From the cell containing the given text, extract its center point as (X, Y) coordinate. 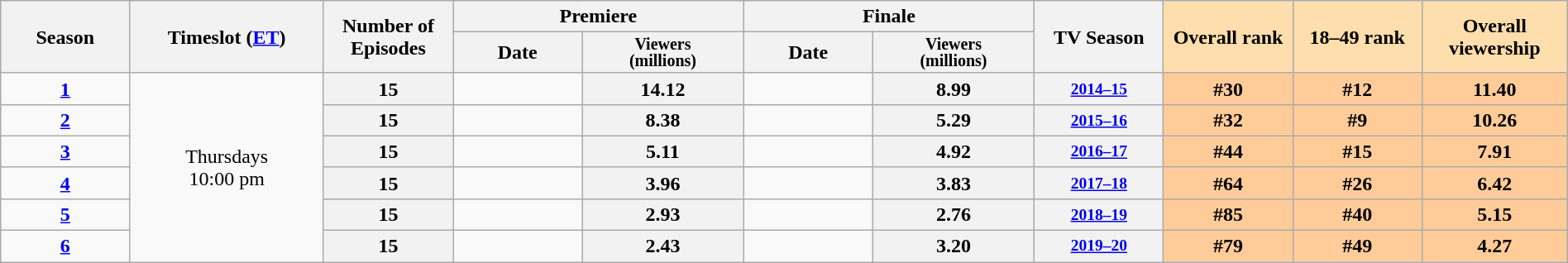
4 (65, 183)
14.12 (663, 88)
4.27 (1494, 246)
5.11 (663, 151)
2.93 (663, 215)
1 (65, 88)
3.20 (953, 246)
Overall viewership (1494, 37)
#9 (1357, 120)
Season (65, 37)
#44 (1228, 151)
5.29 (953, 120)
#64 (1228, 183)
#15 (1357, 151)
10.26 (1494, 120)
2016–17 (1099, 151)
2014–15 (1099, 88)
7.91 (1494, 151)
6 (65, 246)
#30 (1228, 88)
3.83 (953, 183)
TV Season (1099, 37)
2019–20 (1099, 246)
2017–18 (1099, 183)
2015–16 (1099, 120)
#40 (1357, 215)
#85 (1228, 215)
2018–19 (1099, 215)
2 (65, 120)
Thursdays10:00 pm (227, 167)
5.15 (1494, 215)
11.40 (1494, 88)
8.99 (953, 88)
18–49 rank (1357, 37)
Premiere (599, 17)
#79 (1228, 246)
2.76 (953, 215)
Overall rank (1228, 37)
#26 (1357, 183)
4.92 (953, 151)
Finale (889, 17)
3.96 (663, 183)
5 (65, 215)
#49 (1357, 246)
#32 (1228, 120)
2.43 (663, 246)
3 (65, 151)
Timeslot (ET) (227, 37)
#12 (1357, 88)
8.38 (663, 120)
Number of Episodes (388, 37)
6.42 (1494, 183)
